Search for the cell housing the specified text and yield its [X, Y] center coordinate. 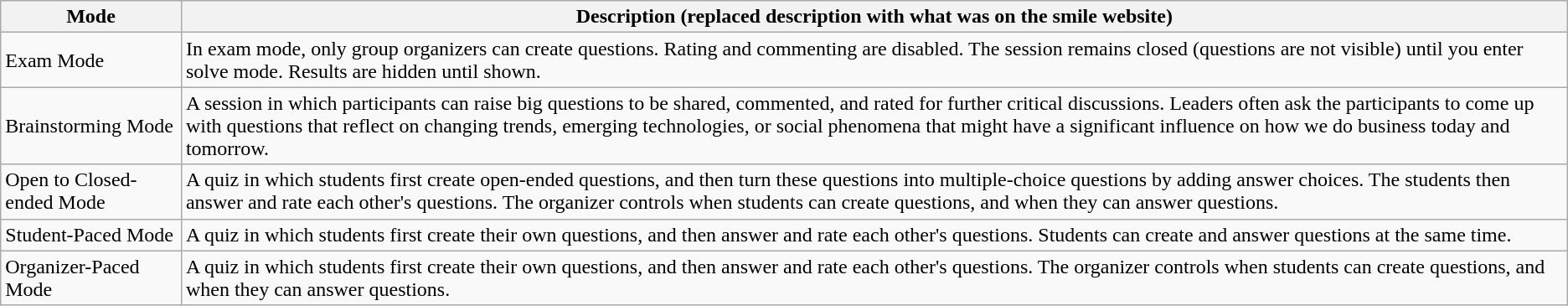
Student-Paced Mode [91, 235]
Open to Closed-ended Mode [91, 191]
Mode [91, 17]
Description (replaced description with what was on the smile website) [874, 17]
Organizer-Paced Mode [91, 278]
Exam Mode [91, 60]
Brainstorming Mode [91, 126]
